For the text-containing cell, return its midpoint in (X, Y) coordinate format. 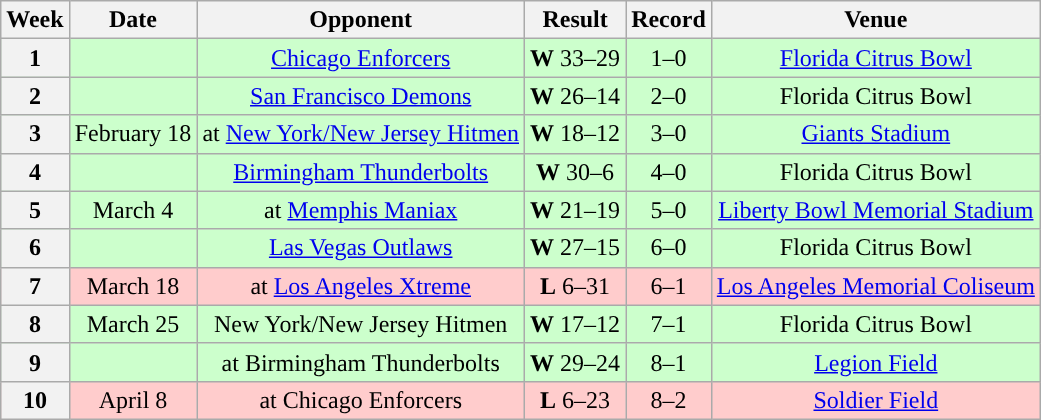
W 17–12 (576, 324)
L 6–23 (576, 400)
W 30–6 (576, 172)
Result (576, 20)
3–0 (669, 134)
1 (35, 58)
April 8 (133, 400)
San Francisco Demons (361, 96)
L 6–31 (576, 286)
W 33–29 (576, 58)
Giants Stadium (876, 134)
Record (669, 20)
Chicago Enforcers (361, 58)
1–0 (669, 58)
Las Vegas Outlaws (361, 248)
Birmingham Thunderbolts (361, 172)
5 (35, 210)
February 18 (133, 134)
W 27–15 (576, 248)
W 29–24 (576, 362)
6–0 (669, 248)
at New York/New Jersey Hitmen (361, 134)
6–1 (669, 286)
5–0 (669, 210)
at Los Angeles Xtreme (361, 286)
6 (35, 248)
W 26–14 (576, 96)
March 25 (133, 324)
Legion Field (876, 362)
at Memphis Maniax (361, 210)
3 (35, 134)
7 (35, 286)
Opponent (361, 20)
Venue (876, 20)
Los Angeles Memorial Coliseum (876, 286)
at Birmingham Thunderbolts (361, 362)
Liberty Bowl Memorial Stadium (876, 210)
2–0 (669, 96)
March 4 (133, 210)
8 (35, 324)
W 18–12 (576, 134)
2 (35, 96)
Soldier Field (876, 400)
4 (35, 172)
Week (35, 20)
8–2 (669, 400)
8–1 (669, 362)
New York/New Jersey Hitmen (361, 324)
9 (35, 362)
4–0 (669, 172)
Date (133, 20)
10 (35, 400)
at Chicago Enforcers (361, 400)
March 18 (133, 286)
W 21–19 (576, 210)
7–1 (669, 324)
